Scan for the cell matching the given text and deliver its (X, Y) coordinate at center. 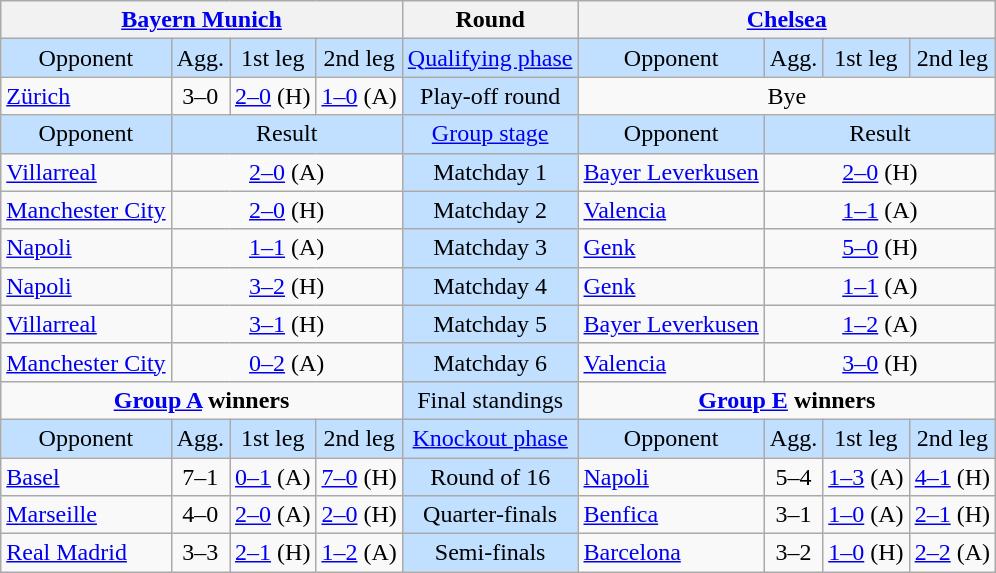
7–0 (H) (359, 477)
1–0 (H) (866, 553)
3–2 (H) (286, 286)
Bayern Munich (202, 20)
0–2 (A) (286, 362)
3–0 (H) (880, 362)
0–1 (A) (273, 477)
Benfica (671, 515)
Round of 16 (490, 477)
Matchday 1 (490, 172)
Matchday 4 (490, 286)
Barcelona (671, 553)
Matchday 3 (490, 248)
2–2 (A) (952, 553)
Quarter-finals (490, 515)
4–0 (200, 515)
5–0 (H) (880, 248)
Knockout phase (490, 438)
Chelsea (787, 20)
Round (490, 20)
3–0 (200, 96)
3–1 (793, 515)
5–4 (793, 477)
Marseille (86, 515)
7–1 (200, 477)
3–2 (793, 553)
4–1 (H) (952, 477)
1–3 (A) (866, 477)
Matchday 5 (490, 324)
3–1 (H) (286, 324)
Real Madrid (86, 553)
Matchday 2 (490, 210)
Basel (86, 477)
Zürich (86, 96)
Group stage (490, 134)
Bye (787, 96)
Group E winners (787, 400)
Final standings (490, 400)
Matchday 6 (490, 362)
Group A winners (202, 400)
Qualifying phase (490, 58)
Play-off round (490, 96)
Semi-finals (490, 553)
3–3 (200, 553)
